Determine the [x, y] coordinate at the center of the cell enclosing the given text.  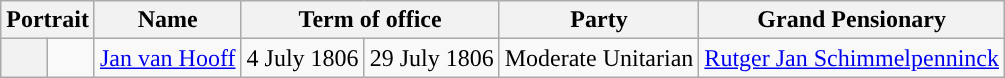
Term of office [370, 20]
Moderate Unitarian [599, 58]
Name [168, 20]
Party [599, 20]
Portrait [48, 20]
4 July 1806 [302, 58]
Rutger Jan Schimmelpenninck [852, 58]
Grand Pensionary [852, 20]
Jan van Hooff [168, 58]
29 July 1806 [432, 58]
